From the cell containing the given text, extract its center point as (X, Y) coordinate. 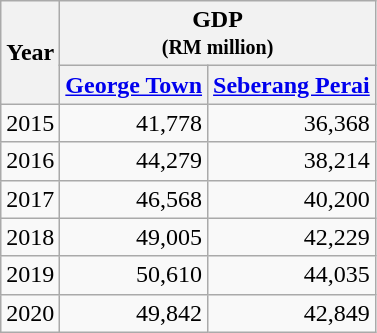
2016 (30, 161)
40,200 (292, 199)
George Town (134, 85)
2017 (30, 199)
2019 (30, 275)
2020 (30, 313)
50,610 (134, 275)
49,005 (134, 237)
41,778 (134, 123)
42,849 (292, 313)
49,842 (134, 313)
GDP(RM million) (218, 34)
46,568 (134, 199)
Year (30, 52)
44,279 (134, 161)
42,229 (292, 237)
Seberang Perai (292, 85)
44,035 (292, 275)
2015 (30, 123)
38,214 (292, 161)
2018 (30, 237)
36,368 (292, 123)
